Extract the (X, Y) coordinate from the center of the cell holding the provided text.  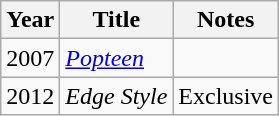
2012 (30, 96)
2007 (30, 58)
Title (116, 20)
Year (30, 20)
Notes (226, 20)
Exclusive (226, 96)
Popteen (116, 58)
Edge Style (116, 96)
